Determine the [x, y] coordinate at the center of the cell enclosing the given text.  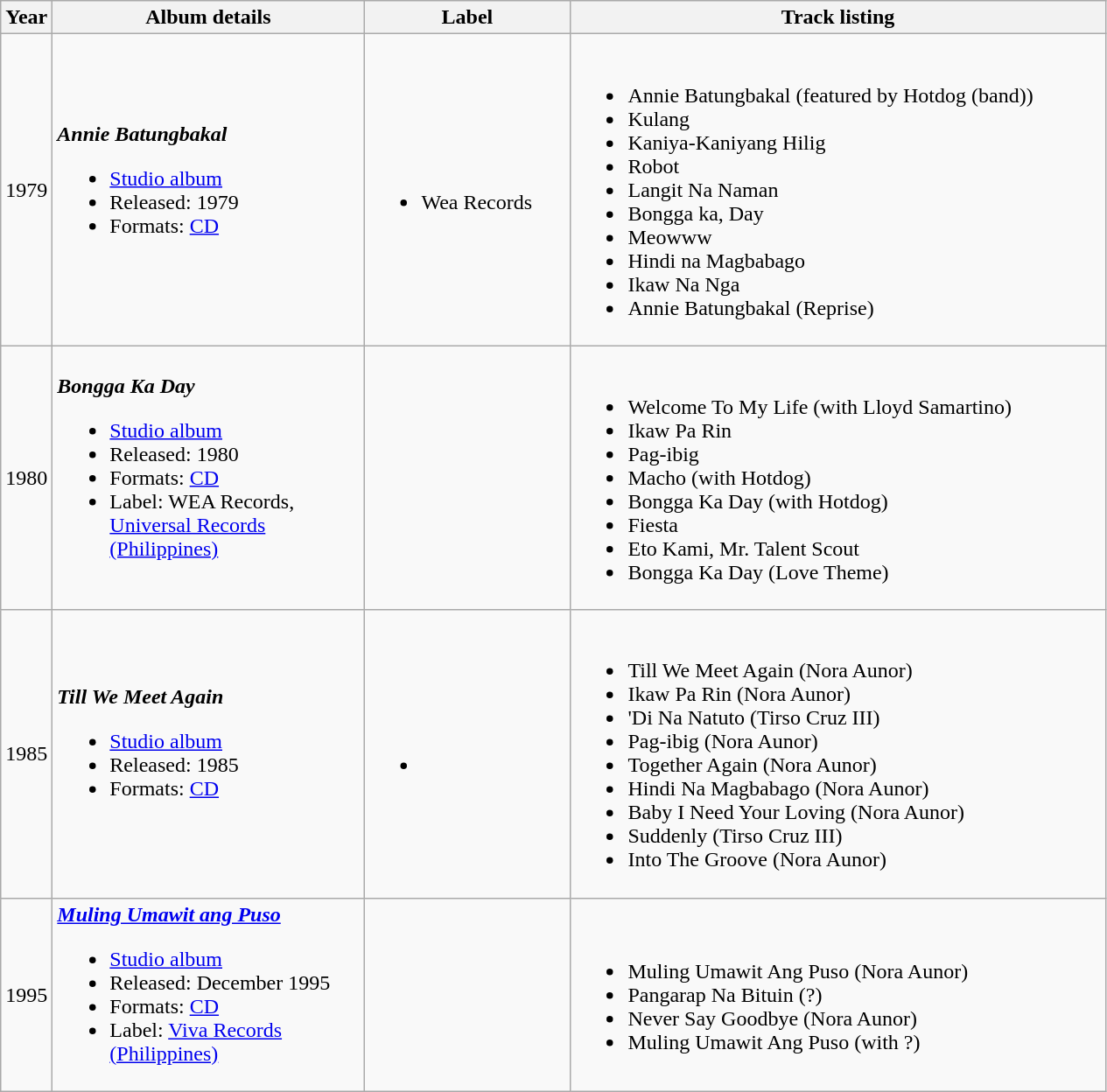
1980 [26, 478]
Till We Meet AgainStudio albumReleased: 1985Formats: CD [208, 754]
Album details [208, 17]
Track listing [838, 17]
1985 [26, 754]
Muling Umawit Ang Puso (Nora Aunor)Pangarap Na Bituin (?)Never Say Goodbye (Nora Aunor)Muling Umawit Ang Puso (with ?) [838, 994]
Label [467, 17]
Muling Umawit ang PusoStudio albumReleased: December 1995Formats: CDLabel: Viva Records (Philippines) [208, 994]
1995 [26, 994]
Bongga Ka DayStudio albumReleased: 1980Formats: CDLabel: WEA Records, Universal Records (Philippines) [208, 478]
Annie BatungbakalStudio albumReleased: 1979Formats: CD [208, 190]
1979 [26, 190]
Wea Records [467, 190]
Year [26, 17]
